Provide the [X, Y] coordinate of the cell's center where the given text is located.  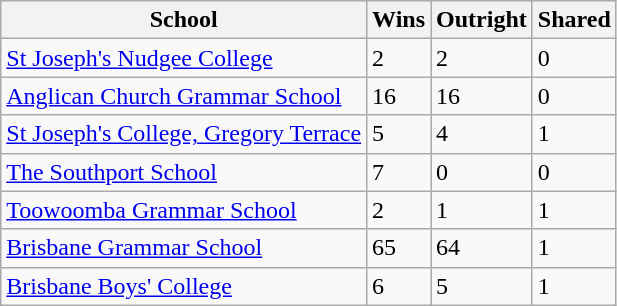
Outright [482, 20]
St Joseph's College, Gregory Terrace [184, 134]
Shared [574, 20]
St Joseph's Nudgee College [184, 58]
65 [399, 248]
64 [482, 248]
School [184, 20]
Wins [399, 20]
The Southport School [184, 172]
6 [399, 286]
Brisbane Boys' College [184, 286]
Toowoomba Grammar School [184, 210]
Brisbane Grammar School [184, 248]
4 [482, 134]
Anglican Church Grammar School [184, 96]
7 [399, 172]
